Capture the cell that displays the provided text and extract its (x, y) central coordinate. 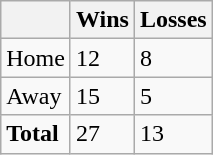
13 (173, 134)
Losses (173, 20)
Home (36, 58)
15 (102, 96)
Wins (102, 20)
12 (102, 58)
Total (36, 134)
8 (173, 58)
Away (36, 96)
5 (173, 96)
27 (102, 134)
